Return the [X, Y] coordinate for the center point of the cell that contains the specified text.  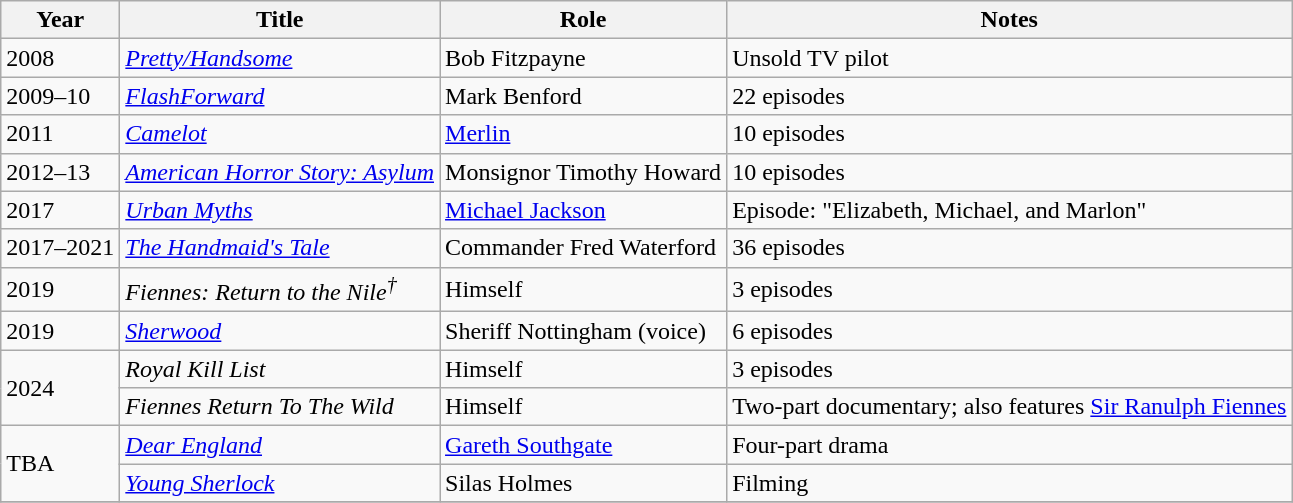
Role [584, 20]
Four-part drama [1010, 445]
Bob Fitzpayne [584, 58]
The Handmaid's Tale [280, 248]
Commander Fred Waterford [584, 248]
22 episodes [1010, 96]
Mark Benford [584, 96]
Sherwood [280, 331]
Fiennes Return To The Wild [280, 407]
Silas Holmes [584, 483]
2017 [60, 210]
Title [280, 20]
Year [60, 20]
2009–10 [60, 96]
36 episodes [1010, 248]
FlashForward [280, 96]
2017–2021 [60, 248]
Gareth Southgate [584, 445]
Young Sherlock [280, 483]
TBA [60, 464]
2012–13 [60, 172]
American Horror Story: Asylum [280, 172]
Pretty/Handsome [280, 58]
Notes [1010, 20]
Episode: "Elizabeth, Michael, and Marlon" [1010, 210]
Fiennes: Return to the Nile† [280, 290]
6 episodes [1010, 331]
Merlin [584, 134]
2024 [60, 388]
Urban Myths [280, 210]
Monsignor Timothy Howard [584, 172]
Michael Jackson [584, 210]
Unsold TV pilot [1010, 58]
Sheriff Nottingham (voice) [584, 331]
2011 [60, 134]
Dear England [280, 445]
Filming [1010, 483]
Two-part documentary; also features Sir Ranulph Fiennes [1010, 407]
2008 [60, 58]
Camelot [280, 134]
Royal Kill List [280, 369]
